Locate the cell with the specified text and output its (X, Y) center coordinate. 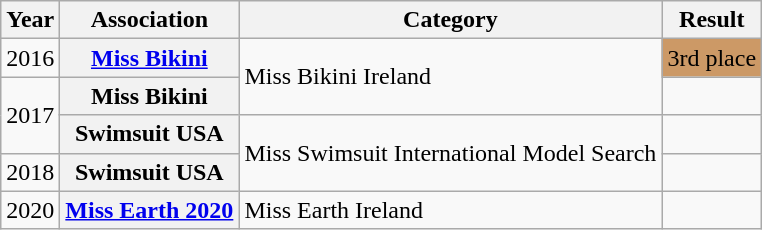
Miss Earth 2020 (150, 210)
Year (30, 20)
Miss Earth Ireland (450, 210)
2020 (30, 210)
Miss Bikini Ireland (450, 77)
Association (150, 20)
Category (450, 20)
2016 (30, 58)
2017 (30, 115)
2018 (30, 172)
3rd place (712, 58)
Miss Swimsuit International Model Search (450, 153)
Result (712, 20)
